Search for the cell housing the specified text and yield its [X, Y] center coordinate. 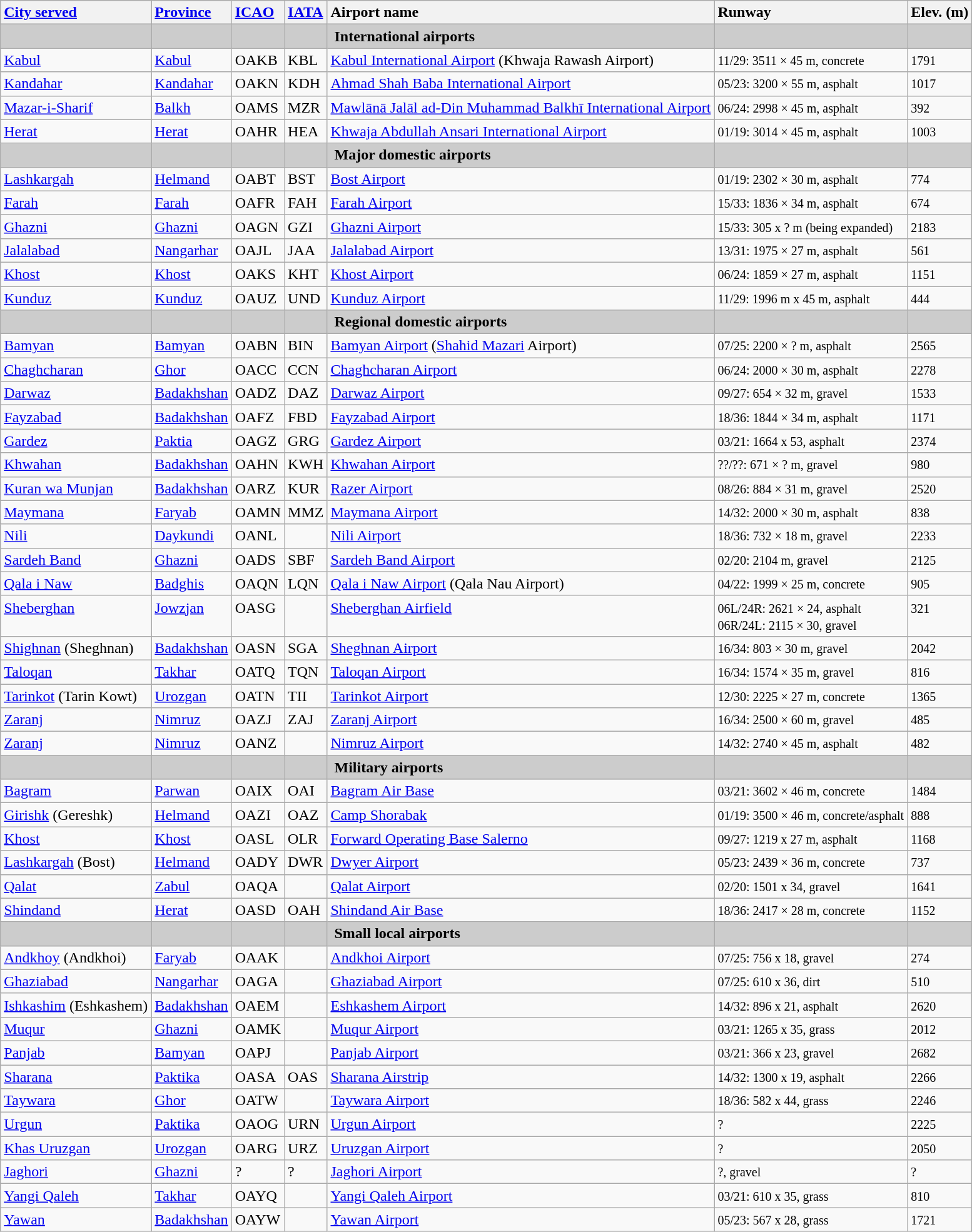
OAPJ [258, 1053]
2012 [939, 1029]
Bagram Air Base [520, 791]
Darwaz [76, 393]
OAOG [258, 1124]
GZI [306, 226]
482 [939, 744]
01/19: 2302 × 30 m, asphalt [811, 179]
FBD [306, 417]
06/24: 2998 × 45 m, asphalt [811, 108]
274 [939, 957]
OAZ [306, 815]
1365 [939, 696]
OAYW [258, 1219]
Chaghcharan [76, 370]
Sharana [76, 1076]
Nimruz Airport [520, 744]
Qala i Naw [76, 583]
ZAJ [306, 720]
Urgun Airport [520, 1124]
Gardez Airport [520, 441]
Sheberghan Airfield [520, 615]
Kabul International Airport (Khwaja Rawash Airport) [520, 60]
06/24: 2000 × 30 m, asphalt [811, 370]
Military airports [520, 767]
Jalalabad Airport [520, 250]
Runway [811, 13]
Sheghnan Airport [520, 648]
03/21: 1664 x 53, asphalt [811, 441]
DWR [306, 862]
JAA [306, 250]
Sardeh Band Airport [520, 560]
04/22: 1999 × 25 m, concrete [811, 583]
Airport name [520, 13]
09/27: 1219 x 27 m, asphalt [811, 839]
18/36: 1844 × 34 m, asphalt [811, 417]
TQN [306, 672]
2520 [939, 488]
OAMS [258, 108]
OAUZ [258, 298]
Fayzabad Airport [520, 417]
OAQN [258, 583]
Kuran wa Munjan [76, 488]
1168 [939, 839]
OABT [258, 179]
2620 [939, 1005]
321 [939, 615]
OARZ [258, 488]
06L/24R: 2621 × 24, asphalt 06R/24L: 2115 × 30, gravel [811, 615]
OAFR [258, 203]
OAGA [258, 981]
Qalat Airport [520, 886]
OAHN [258, 465]
838 [939, 512]
OAH [306, 910]
Muqur Airport [520, 1029]
OAZI [258, 815]
Mazar-i-Sharif [76, 108]
18/36: 2417 × 28 m, concrete [811, 910]
OAKS [258, 274]
Khwahan [76, 465]
2233 [939, 536]
Taywara [76, 1101]
Khost Airport [520, 274]
OABN [258, 346]
Zaranj Airport [520, 720]
1003 [939, 131]
Gardez [76, 441]
Andkhoi Airport [520, 957]
1171 [939, 417]
OATW [258, 1101]
07/25: 756 x 18, gravel [811, 957]
1791 [939, 60]
Ghaziabad [76, 981]
OASD [258, 910]
05/23: 567 x 28, grass [811, 1219]
OLR [306, 839]
OAAK [258, 957]
BST [306, 179]
2266 [939, 1076]
OACC [258, 370]
1152 [939, 910]
KUR [306, 488]
1721 [939, 1219]
Bagram [76, 791]
Fayzabad [76, 417]
ICAO [258, 13]
OAYQ [258, 1196]
2374 [939, 441]
SBF [306, 560]
16/34: 2500 × 60 m, gravel [811, 720]
OAKN [258, 84]
OAMN [258, 512]
2682 [939, 1053]
Jowzjan [191, 615]
980 [939, 465]
14/32: 2740 × 45 m, asphalt [811, 744]
2125 [939, 560]
Qala i Naw Airport (Qala Nau Airport) [520, 583]
03/21: 3602 × 46 m, concrete [811, 791]
Tarinkot Airport [520, 696]
SGA [306, 648]
OATN [258, 696]
KHT [306, 274]
2246 [939, 1101]
KWH [306, 465]
OARG [258, 1148]
Muqur [76, 1029]
810 [939, 1196]
Lashkargah [76, 179]
Elev. (m) [939, 13]
Camp Shorabak [520, 815]
?, gravel [811, 1172]
Yangi Qaleh [76, 1196]
12/30: 2225 × 27 m, concrete [811, 696]
OAEM [258, 1005]
Badghis [191, 583]
Maymana Airport [520, 512]
Panjab [76, 1053]
??/??: 671 × ? m, gravel [811, 465]
Shindand Air Base [520, 910]
OAS [306, 1076]
1533 [939, 393]
Nili Airport [520, 536]
OAGN [258, 226]
09/27: 654 × 32 m, gravel [811, 393]
OAIX [258, 791]
Khas Uruzgan [76, 1148]
Yawan Airport [520, 1219]
1017 [939, 84]
485 [939, 720]
Yawan [76, 1219]
01/19: 3014 × 45 m, asphalt [811, 131]
Jalalabad [76, 250]
18/36: 732 × 18 m, gravel [811, 536]
13/31: 1975 × 27 m, asphalt [811, 250]
14/32: 1300 x 19, asphalt [811, 1076]
FAH [306, 203]
URN [306, 1124]
Ghazni Airport [520, 226]
02/20: 1501 x 34, gravel [811, 886]
Mawlānā Jalāl ad-Din Muhammad Balkhī International Airport [520, 108]
Urgun [76, 1124]
OADS [258, 560]
OAI [306, 791]
Sardeh Band [76, 560]
LQN [306, 583]
03/21: 1265 x 35, grass [811, 1029]
2050 [939, 1148]
Forward Operating Base Salerno [520, 839]
OAHR [258, 131]
Razer Airport [520, 488]
Ghaziabad Airport [520, 981]
Sheberghan [76, 615]
Shighnan (Sheghnan) [76, 648]
OADY [258, 862]
Yangi Qaleh Airport [520, 1196]
Sharana Airstrip [520, 1076]
16/34: 1574 × 35 m, gravel [811, 672]
OADZ [258, 393]
KDH [306, 84]
06/24: 1859 × 27 m, asphalt [811, 274]
Chaghcharan Airport [520, 370]
OASG [258, 615]
18/36: 582 x 44, grass [811, 1101]
774 [939, 179]
14/32: 896 x 21, asphalt [811, 1005]
Maymana [76, 512]
Qalat [76, 886]
Shindand [76, 910]
Balkh [191, 108]
905 [939, 583]
15/33: 1836 × 34 m, asphalt [811, 203]
Girishk (Gereshk) [76, 815]
TII [306, 696]
08/26: 884 × 31 m, gravel [811, 488]
City served [76, 13]
MZR [306, 108]
OAFZ [258, 417]
Jaghori Airport [520, 1172]
Province [191, 13]
URZ [306, 1148]
Parwan [191, 791]
UND [306, 298]
Ishkashim (Eshkashem) [76, 1005]
Khwahan Airport [520, 465]
Eshkashem Airport [520, 1005]
737 [939, 862]
Uruzgan Airport [520, 1148]
Kunduz Airport [520, 298]
Dwyer Airport [520, 862]
888 [939, 815]
2225 [939, 1124]
Jaghori [76, 1172]
Darwaz Airport [520, 393]
Farah Airport [520, 203]
Regional domestic airports [520, 322]
02/20: 2104 m, gravel [811, 560]
OAZJ [258, 720]
Zabul [191, 886]
2278 [939, 370]
05/23: 2439 × 36 m, concrete [811, 862]
DAZ [306, 393]
CCN [306, 370]
OANL [258, 536]
Bamyan Airport (Shahid Mazari Airport) [520, 346]
2565 [939, 346]
Major domestic airports [520, 155]
05/23: 3200 × 55 m, asphalt [811, 84]
2042 [939, 648]
BIN [306, 346]
OAJL [258, 250]
OANZ [258, 744]
Small local airports [520, 934]
16/34: 803 × 30 m, gravel [811, 648]
OASL [258, 839]
Andkhoy (Andkhoi) [76, 957]
1484 [939, 791]
14/32: 2000 × 30 m, asphalt [811, 512]
KBL [306, 60]
1151 [939, 274]
510 [939, 981]
07/25: 2200 × ? m, asphalt [811, 346]
International airports [520, 36]
OAMK [258, 1029]
01/19: 3500 × 46 m, concrete/asphalt [811, 815]
392 [939, 108]
OASN [258, 648]
Daykundi [191, 536]
Panjab Airport [520, 1053]
Lashkargah (Bost) [76, 862]
2183 [939, 226]
HEA [306, 131]
07/25: 610 x 36, dirt [811, 981]
674 [939, 203]
IATA [306, 13]
11/29: 3511 × 45 m, concrete [811, 60]
OATQ [258, 672]
03/21: 610 x 35, grass [811, 1196]
444 [939, 298]
Nili [76, 536]
MMZ [306, 512]
11/29: 1996 m x 45 m, asphalt [811, 298]
Taywara Airport [520, 1101]
Taloqan Airport [520, 672]
Paktia [191, 441]
Tarinkot (Tarin Kowt) [76, 696]
561 [939, 250]
816 [939, 672]
Ahmad Shah Baba International Airport [520, 84]
OASA [258, 1076]
OAKB [258, 60]
GRG [306, 441]
OAGZ [258, 441]
Bost Airport [520, 179]
OAQA [258, 886]
03/21: 366 x 23, gravel [811, 1053]
Khwaja Abdullah Ansari International Airport [520, 131]
1641 [939, 886]
Taloqan [76, 672]
15/33: 305 x ? m (being expanded) [811, 226]
